Scan for the cell matching the given text and deliver its (x, y) coordinate at center. 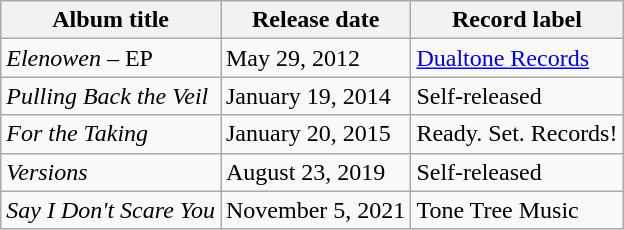
May 29, 2012 (315, 58)
Elenowen – EP (111, 58)
Dualtone Records (517, 58)
Versions (111, 172)
August 23, 2019 (315, 172)
November 5, 2021 (315, 210)
January 20, 2015 (315, 134)
Ready. Set. Records! (517, 134)
Say I Don't Scare You (111, 210)
Record label (517, 20)
Release date (315, 20)
For the Taking (111, 134)
January 19, 2014 (315, 96)
Tone Tree Music (517, 210)
Pulling Back the Veil (111, 96)
Album title (111, 20)
